Locate the cell with the specified text and output its (X, Y) center coordinate. 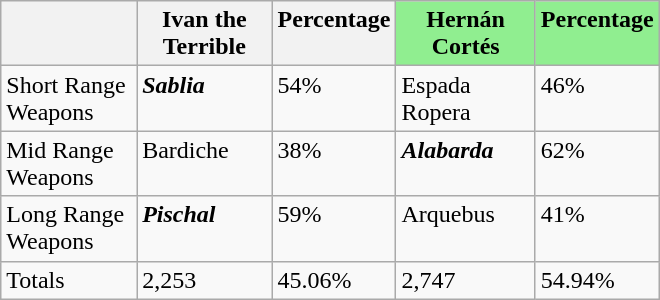
Short Range Weapons (69, 98)
Alabarda (466, 164)
Long Range Weapons (69, 228)
62% (597, 164)
Mid Range Weapons (69, 164)
2,253 (204, 280)
Arquebus (466, 228)
46% (597, 98)
45.06% (334, 280)
54% (334, 98)
54.94% (597, 280)
Sablia (204, 98)
Pischal (204, 228)
Hernán Cortés (466, 34)
59% (334, 228)
Espada Ropera (466, 98)
38% (334, 164)
Bardiche (204, 164)
Totals (69, 280)
41% (597, 228)
2,747 (466, 280)
Ivan the Terrible (204, 34)
